Detect which cell encompasses the target text, then output its (x, y) center coordinate. 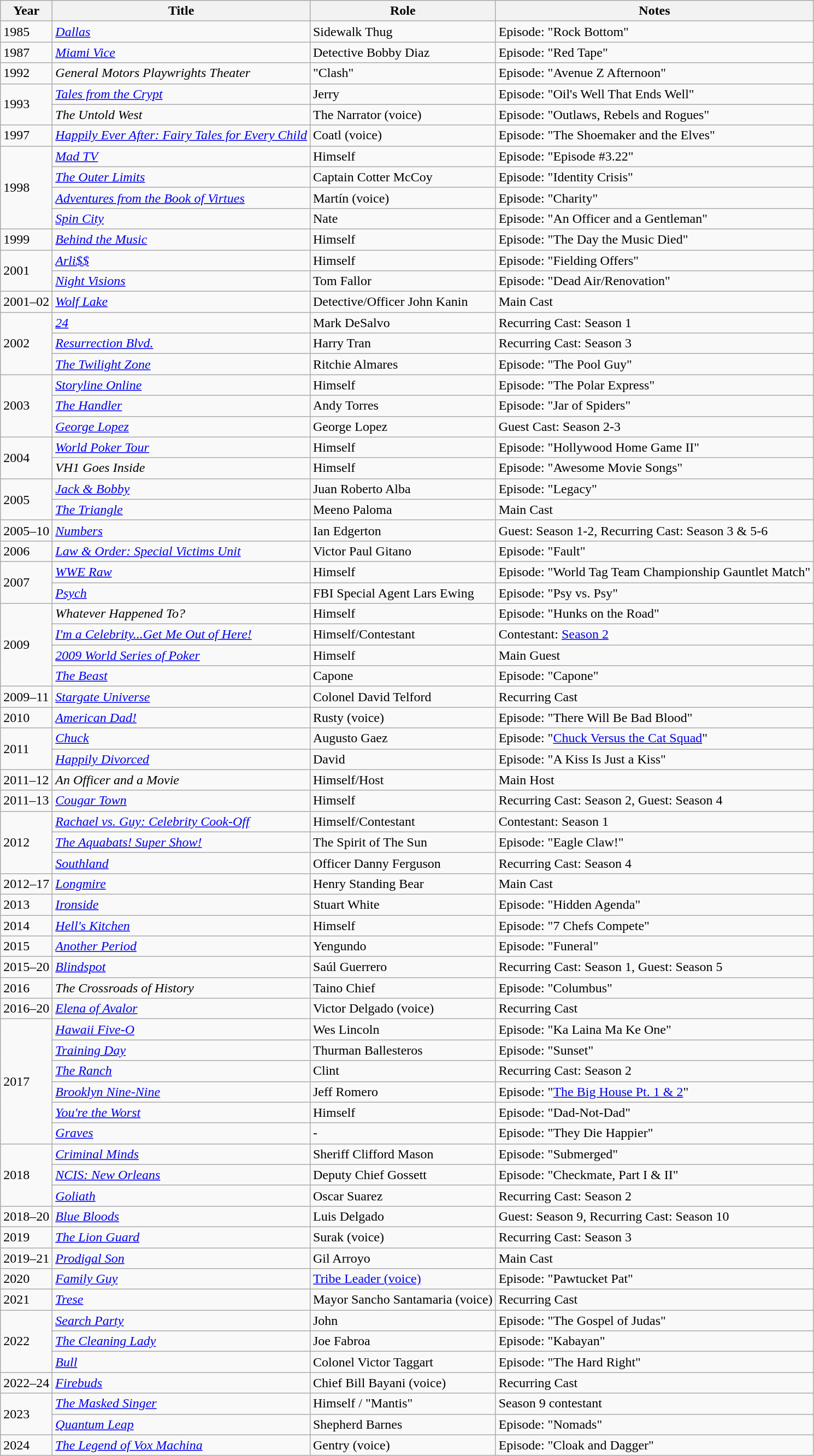
Episode: "The Polar Express" (654, 385)
Episode: "Cloak and Dagger" (654, 1445)
Chief Bill Bayani (voice) (403, 1383)
Deputy Chief Gossett (403, 1175)
The Crossroads of History (181, 988)
Episode: "Checkmate, Part I & II" (654, 1175)
Episode: "Oil's Well That Ends Well" (654, 94)
Officer Danny Ferguson (403, 863)
World Poker Tour (181, 447)
Episode: "Sunset" (654, 1050)
2001–02 (26, 302)
Episode: "Kabayan" (654, 1341)
2005–10 (26, 530)
Surak (voice) (403, 1237)
2007 (26, 582)
2022 (26, 1341)
Rachael vs. Guy: Celebrity Cook-Off (181, 821)
Wes Lincoln (403, 1029)
Psych (181, 593)
The Triangle (181, 510)
Gentry (voice) (403, 1445)
Meeno Paloma (403, 510)
Notes (654, 11)
Mark DeSalvo (403, 323)
Colonel Victor Taggart (403, 1362)
2006 (26, 551)
Happily Ever After: Fairy Tales for Every Child (181, 135)
2017 (26, 1081)
Episode: "Chuck Versus the Cat Squad" (654, 738)
The Ranch (181, 1071)
Chuck (181, 738)
Dallas (181, 32)
The Aquabats! Super Show! (181, 842)
Guest: Season 1-2, Recurring Cast: Season 3 & 5-6 (654, 530)
The Handler (181, 406)
Episode: "Fielding Offers" (654, 261)
Sheriff Clifford Mason (403, 1154)
2016 (26, 988)
2015–20 (26, 967)
Episode: "Dad-Not-Dad" (654, 1112)
You're the Worst (181, 1112)
Season 9 contestant (654, 1404)
Victor Paul Gitano (403, 551)
1997 (26, 135)
Henry Standing Bear (403, 884)
Stuart White (403, 904)
2005 (26, 499)
Stargate Universe (181, 697)
2018 (26, 1175)
Adventures from the Book of Virtues (181, 198)
2012–17 (26, 884)
Another Period (181, 946)
The Beast (181, 676)
General Motors Playwrights Theater (181, 73)
Hawaii Five-O (181, 1029)
2019 (26, 1237)
Episode: "Eagle Claw!" (654, 842)
Ian Edgerton (403, 530)
Episode: "Rock Bottom" (654, 32)
Episode: "The Shoemaker and the Elves" (654, 135)
24 (181, 323)
Episode: "Hunks on the Road" (654, 614)
2011–12 (26, 780)
Prodigal Son (181, 1258)
The Legend of Vox Machina (181, 1445)
Episode: "The Pool Guy" (654, 364)
Guest: Season 9, Recurring Cast: Season 10 (654, 1216)
Clint (403, 1071)
Title (181, 11)
Harry Tran (403, 344)
Jeff Romero (403, 1092)
Recurring Cast: Season 1, Guest: Season 5 (654, 967)
Episode: "The Big House Pt. 1 & 2" (654, 1092)
2004 (26, 458)
Firebuds (181, 1383)
1993 (26, 104)
Coatl (voice) (403, 135)
Role (403, 11)
Contestant: Season 1 (654, 821)
Tom Fallor (403, 281)
John (403, 1321)
Shepherd Barnes (403, 1424)
Episode: "Charity" (654, 198)
Episode: "Pawtucket Pat" (654, 1279)
Mad TV (181, 156)
1985 (26, 32)
Trese (181, 1300)
Training Day (181, 1050)
Episode: "Dead Air/Renovation" (654, 281)
2022–24 (26, 1383)
2012 (26, 842)
Yengundo (403, 946)
Joe Fabroa (403, 1341)
Episode: "World Tag Team Championship Gauntlet Match" (654, 572)
The Outer Limits (181, 177)
Resurrection Blvd. (181, 344)
Quantum Leap (181, 1424)
Longmire (181, 884)
Episode: "Identity Crisis" (654, 177)
2011–13 (26, 801)
Main Guest (654, 655)
The Spirit of The Sun (403, 842)
Ritchie Almares (403, 364)
Main Host (654, 780)
David (403, 759)
Saúl Guerrero (403, 967)
Thurman Ballesteros (403, 1050)
Happily Divorced (181, 759)
1998 (26, 187)
2015 (26, 946)
Wolf Lake (181, 302)
Tribe Leader (voice) (403, 1279)
Jack & Bobby (181, 489)
Nate (403, 218)
2001 (26, 271)
Jerry (403, 94)
Oscar Suarez (403, 1195)
The Untold West (181, 115)
2019–21 (26, 1258)
NCIS: New Orleans (181, 1175)
Himself / "Mantis" (403, 1404)
Episode: "Fault" (654, 551)
Andy Torres (403, 406)
The Masked Singer (181, 1404)
Goliath (181, 1195)
Detective/Officer John Kanin (403, 302)
Behind the Music (181, 239)
Contestant: Season 2 (654, 635)
Episode: "Nomads" (654, 1424)
2024 (26, 1445)
Episode: "Red Tape" (654, 52)
Elena of Avalor (181, 1009)
2009 (26, 645)
Episode: "Columbus" (654, 988)
Episode: "Episode #3.22" (654, 156)
Episode: "Outlaws, Rebels and Rogues" (654, 115)
American Dad! (181, 718)
Augusto Gaez (403, 738)
Episode: "There Will Be Bad Blood" (654, 718)
Episode: "Ka Laina Ma Ke One" (654, 1029)
2018–20 (26, 1216)
Episode: "Jar of Spiders" (654, 406)
Victor Delgado (voice) (403, 1009)
Sidewalk Thug (403, 32)
Law & Order: Special Victims Unit (181, 551)
Martín (voice) (403, 198)
Detective Bobby Diaz (403, 52)
Recurring Cast: Season 2, Guest: Season 4 (654, 801)
Night Visions (181, 281)
Blindspot (181, 967)
Whatever Happened To? (181, 614)
Taino Chief (403, 988)
Gil Arroyo (403, 1258)
Spin City (181, 218)
Episode: "Capone" (654, 676)
Family Guy (181, 1279)
"Clash" (403, 73)
2002 (26, 344)
The Twilight Zone (181, 364)
I'm a Celebrity...Get Me Out of Here! (181, 635)
2016–20 (26, 1009)
Tales from the Crypt (181, 94)
Episode: "Submerged" (654, 1154)
The Cleaning Lady (181, 1341)
The Lion Guard (181, 1237)
2023 (26, 1414)
2010 (26, 718)
Hell's Kitchen (181, 926)
Criminal Minds (181, 1154)
Episode: "The Hard Right" (654, 1362)
Rusty (voice) (403, 718)
Year (26, 11)
Guest Cast: Season 2-3 (654, 427)
Episode: "An Officer and a Gentleman" (654, 218)
1987 (26, 52)
1999 (26, 239)
Graves (181, 1133)
Ironside (181, 904)
Episode: "Psy vs. Psy" (654, 593)
Himself/Host (403, 780)
Colonel David Telford (403, 697)
Storyline Online (181, 385)
- (403, 1133)
Bull (181, 1362)
WWE Raw (181, 572)
Southland (181, 863)
Episode: "Hollywood Home Game II" (654, 447)
Blue Bloods (181, 1216)
The Narrator (voice) (403, 115)
2009 World Series of Poker (181, 655)
Recurring Cast: Season 4 (654, 863)
Episode: "7 Chefs Compete" (654, 926)
2020 (26, 1279)
2003 (26, 406)
Captain Cotter McCoy (403, 177)
2011 (26, 749)
Episode: "Hidden Agenda" (654, 904)
Arli$$ (181, 261)
Mayor Sancho Santamaria (voice) (403, 1300)
Episode: "The Day the Music Died" (654, 239)
Recurring Cast: Season 1 (654, 323)
2014 (26, 926)
Episode: "Awesome Movie Songs" (654, 468)
Miami Vice (181, 52)
An Officer and a Movie (181, 780)
Brooklyn Nine-Nine (181, 1092)
Episode: "A Kiss Is Just a Kiss" (654, 759)
Capone (403, 676)
Episode: "The Gospel of Judas" (654, 1321)
Episode: "Avenue Z Afternoon" (654, 73)
Episode: "Legacy" (654, 489)
Search Party (181, 1321)
Episode: "Funeral" (654, 946)
Juan Roberto Alba (403, 489)
Episode: "They Die Happier" (654, 1133)
VH1 Goes Inside (181, 468)
2013 (26, 904)
Numbers (181, 530)
FBI Special Agent Lars Ewing (403, 593)
Cougar Town (181, 801)
Luis Delgado (403, 1216)
2021 (26, 1300)
2009–11 (26, 697)
1992 (26, 73)
